Return the [x, y] coordinate for the center point of the cell that contains the specified text.  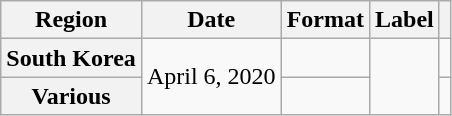
Format [325, 20]
Date [211, 20]
Region [72, 20]
South Korea [72, 58]
April 6, 2020 [211, 77]
Label [404, 20]
Various [72, 96]
